Determine the (X, Y) coordinate at the center of the cell enclosing the given text.  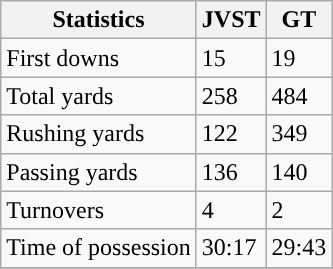
First downs (99, 58)
258 (231, 96)
349 (299, 134)
140 (299, 172)
Rushing yards (99, 134)
122 (231, 134)
4 (231, 210)
Statistics (99, 20)
30:17 (231, 248)
Turnovers (99, 210)
2 (299, 210)
Time of possession (99, 248)
29:43 (299, 248)
15 (231, 58)
Passing yards (99, 172)
GT (299, 20)
JVST (231, 20)
136 (231, 172)
Total yards (99, 96)
19 (299, 58)
484 (299, 96)
